Output the (x, y) coordinate of the center of the cell containing the given text.  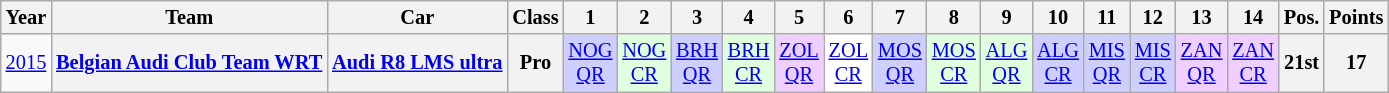
BRHCR (749, 63)
ALGCR (1058, 63)
ALGQR (1007, 63)
3 (697, 17)
NOGQR (591, 63)
MISCR (1153, 63)
NOGCR (644, 63)
Pos. (1302, 17)
Class (535, 17)
2 (644, 17)
BRHQR (697, 63)
Belgian Audi Club Team WRT (189, 63)
10 (1058, 17)
17 (1356, 63)
11 (1107, 17)
ZANQR (1202, 63)
Pro (535, 63)
Team (189, 17)
4 (749, 17)
2015 (26, 63)
ZANCR (1253, 63)
5 (798, 17)
1 (591, 17)
Audi R8 LMS ultra (417, 63)
9 (1007, 17)
6 (848, 17)
13 (1202, 17)
21st (1302, 63)
7 (900, 17)
MOSCR (954, 63)
14 (1253, 17)
MISQR (1107, 63)
ZOLCR (848, 63)
ZOLQR (798, 63)
12 (1153, 17)
Points (1356, 17)
Car (417, 17)
8 (954, 17)
MOSQR (900, 63)
Year (26, 17)
